For the text-containing cell, return its midpoint in [X, Y] coordinate format. 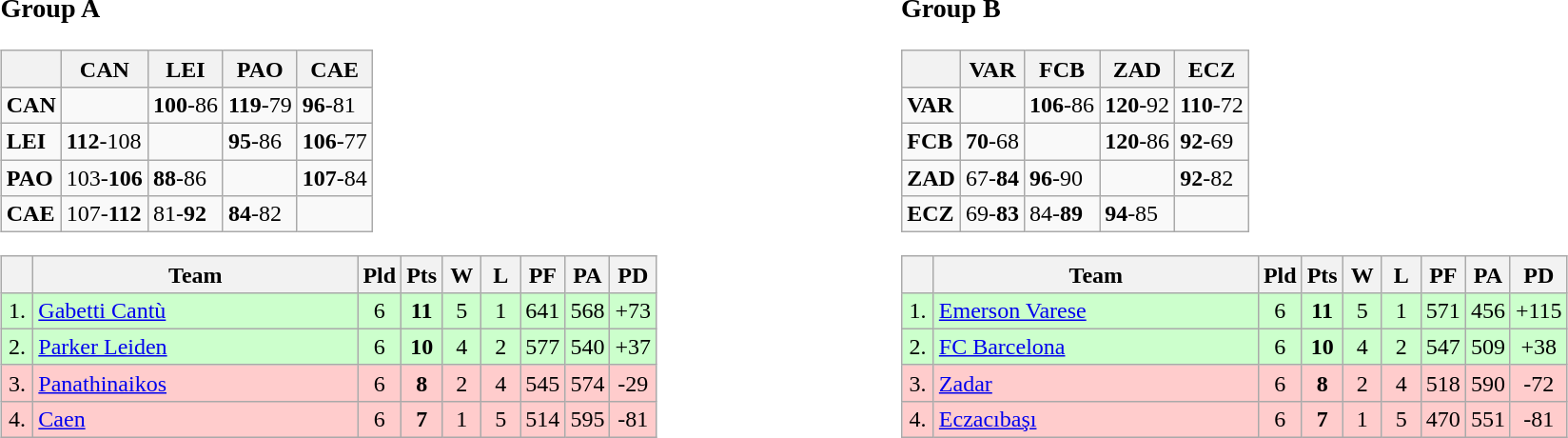
103-106 [105, 178]
Panathinaikos [196, 383]
120-92 [1138, 105]
+73 [634, 310]
Parker Leiden [196, 347]
107-112 [105, 214]
92-69 [1212, 142]
112-108 [105, 142]
571 [1442, 310]
88-86 [185, 178]
107-84 [335, 178]
110-72 [1212, 105]
+115 [1539, 310]
69-83 [991, 214]
+37 [634, 347]
Zadar [1096, 383]
84-89 [1062, 214]
95-86 [260, 142]
590 [1488, 383]
470 [1442, 419]
96-81 [335, 105]
FC Barcelona [1096, 347]
92-82 [1212, 178]
119-79 [260, 105]
81-92 [185, 214]
540 [588, 347]
518 [1442, 383]
641 [542, 310]
456 [1488, 310]
Gabetti Cantù [196, 310]
509 [1488, 347]
514 [542, 419]
Eczacıbaşı [1096, 419]
Caen [196, 419]
94-85 [1138, 214]
-72 [1539, 383]
+38 [1539, 347]
100-86 [185, 105]
106-86 [1062, 105]
120-86 [1138, 142]
106-77 [335, 142]
574 [588, 383]
551 [1488, 419]
545 [542, 383]
84-82 [260, 214]
547 [1442, 347]
67-84 [991, 178]
Emerson Varese [1096, 310]
577 [542, 347]
-29 [634, 383]
70-68 [991, 142]
568 [588, 310]
595 [588, 419]
96-90 [1062, 178]
